Return [X, Y] of the center of cell containing provided text 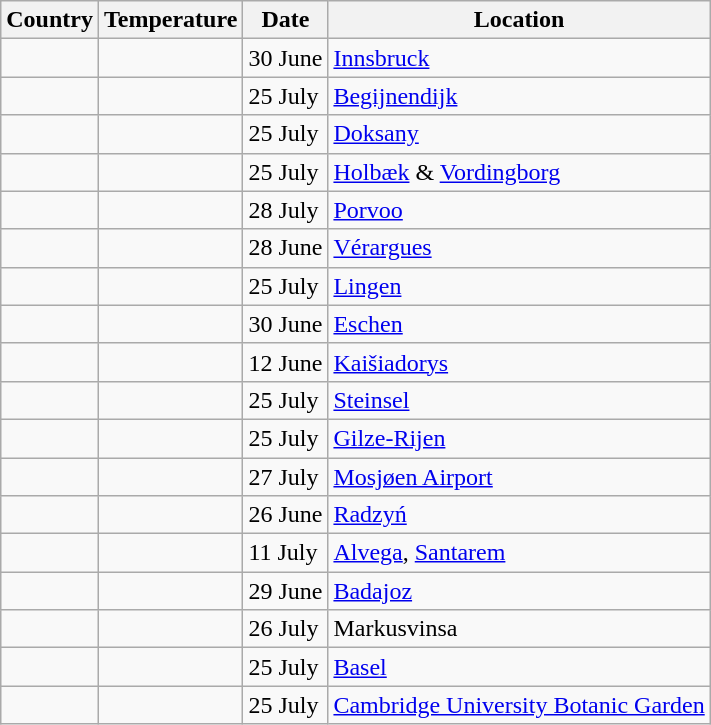
Innsbruck [519, 58]
Steinsel [519, 400]
Porvoo [519, 210]
Date [286, 20]
Alvega, Santarem [519, 553]
Holbæk & Vordingborg [519, 172]
Radzyń [519, 515]
26 June [286, 515]
29 June [286, 591]
Markusvinsa [519, 629]
28 July [286, 210]
12 June [286, 362]
Eschen [519, 324]
Doksany [519, 134]
28 June [286, 248]
Begijnendijk [519, 96]
Badajoz [519, 591]
27 July [286, 477]
Vérargues [519, 248]
Location [519, 20]
26 July [286, 629]
Gilze-Rijen [519, 438]
Basel [519, 667]
Kaišiadorys [519, 362]
Temperature [170, 20]
Mosjøen Airport [519, 477]
Lingen [519, 286]
Country [50, 20]
Cambridge University Botanic Garden [519, 705]
11 July [286, 553]
